Extract the (x, y) coordinate from the center of the cell holding the provided text.  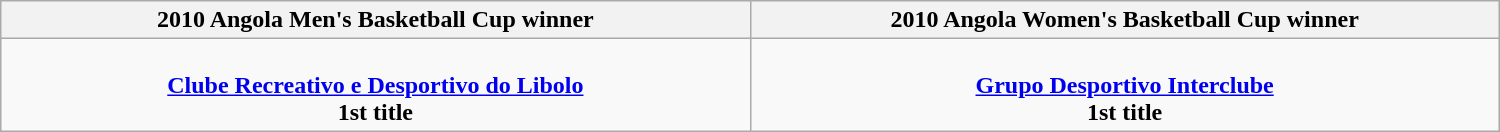
Clube Recreativo e Desportivo do Libolo1st title (376, 85)
2010 Angola Women's Basketball Cup winner (1124, 20)
Grupo Desportivo Interclube1st title (1124, 85)
2010 Angola Men's Basketball Cup winner (376, 20)
